Extract the (x, y) coordinate from the center of the cell holding the provided text.  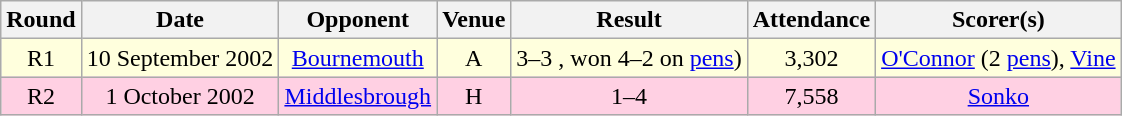
1 October 2002 (180, 96)
3–3 , won 4–2 on pens) (629, 58)
Round (41, 20)
Scorer(s) (998, 20)
1–4 (629, 96)
Middlesbrough (358, 96)
Bournemouth (358, 58)
Opponent (358, 20)
O'Connor (2 pens), Vine (998, 58)
R2 (41, 96)
Date (180, 20)
H (474, 96)
Result (629, 20)
3,302 (811, 58)
Attendance (811, 20)
Venue (474, 20)
7,558 (811, 96)
10 September 2002 (180, 58)
A (474, 58)
Sonko (998, 96)
R1 (41, 58)
